Search for the cell housing the specified text and yield its [x, y] center coordinate. 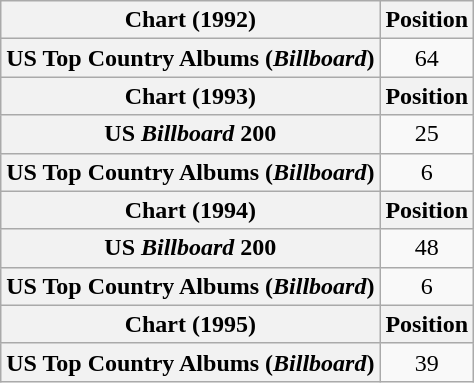
Chart (1992) [190, 20]
39 [427, 362]
48 [427, 248]
25 [427, 134]
Chart (1994) [190, 210]
Chart (1993) [190, 96]
64 [427, 58]
Chart (1995) [190, 324]
